Return (x, y) of the center of cell containing provided text 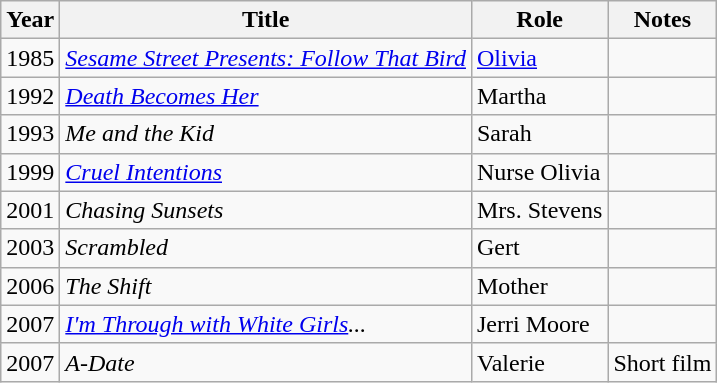
Nurse Olivia (539, 172)
Olivia (539, 58)
Notes (662, 20)
2006 (30, 286)
Jerri Moore (539, 324)
Mother (539, 286)
The Shift (266, 286)
Death Becomes Her (266, 96)
Valerie (539, 362)
Mrs. Stevens (539, 210)
2001 (30, 210)
Sesame Street Presents: Follow That Bird (266, 58)
I'm Through with White Girls... (266, 324)
1999 (30, 172)
1985 (30, 58)
Role (539, 20)
Me and the Kid (266, 134)
1992 (30, 96)
2003 (30, 248)
Sarah (539, 134)
Chasing Sunsets (266, 210)
Short film (662, 362)
Scrambled (266, 248)
A-Date (266, 362)
Year (30, 20)
Cruel Intentions (266, 172)
1993 (30, 134)
Gert (539, 248)
Martha (539, 96)
Title (266, 20)
